Return the (X, Y) coordinate for the center point of the cell that contains the specified text.  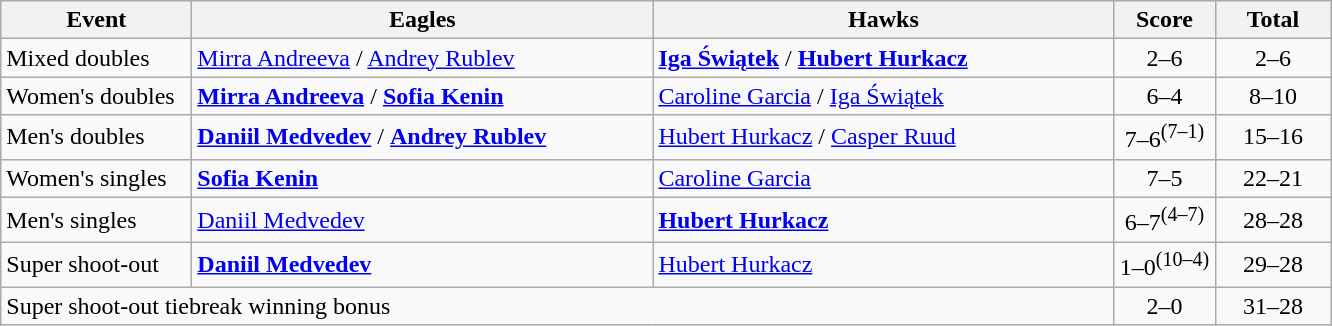
Women's singles (96, 178)
31–28 (1273, 306)
Hubert Hurkacz / Casper Ruud (884, 138)
Women's doubles (96, 96)
Event (96, 20)
Sofia Kenin (422, 178)
Men's doubles (96, 138)
Mirra Andreeva / Andrey Rublev (422, 58)
Mixed doubles (96, 58)
Eagles (422, 20)
22–21 (1273, 178)
Super shoot-out tiebreak winning bonus (558, 306)
7–5 (1164, 178)
Daniil Medvedev / Andrey Rublev (422, 138)
7–6(7–1) (1164, 138)
Score (1164, 20)
29–28 (1273, 264)
Iga Świątek / Hubert Hurkacz (884, 58)
Hawks (884, 20)
Caroline Garcia / Iga Świątek (884, 96)
15–16 (1273, 138)
Total (1273, 20)
8–10 (1273, 96)
28–28 (1273, 220)
6–4 (1164, 96)
6–7(4–7) (1164, 220)
Mirra Andreeva / Sofia Kenin (422, 96)
1–0(10–4) (1164, 264)
Super shoot-out (96, 264)
2–0 (1164, 306)
Men's singles (96, 220)
Caroline Garcia (884, 178)
